From the cell containing the given text, extract its center point as [x, y] coordinate. 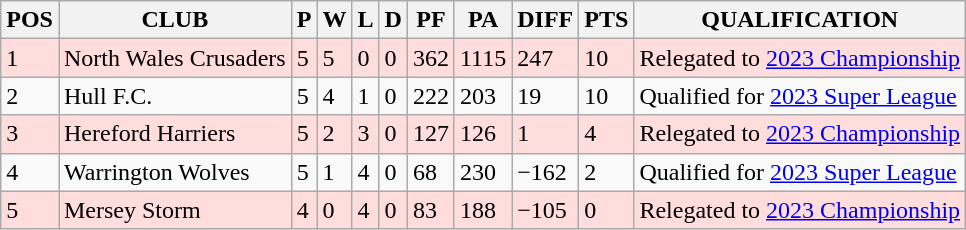
QUALIFICATION [800, 20]
−162 [546, 172]
222 [430, 96]
−105 [546, 210]
230 [482, 172]
188 [482, 210]
PTS [606, 20]
1115 [482, 58]
362 [430, 58]
203 [482, 96]
P [304, 20]
68 [430, 172]
Hull F.C. [174, 96]
247 [546, 58]
North Wales Crusaders [174, 58]
W [334, 20]
CLUB [174, 20]
Mersey Storm [174, 210]
PA [482, 20]
POS [30, 20]
Warrington Wolves [174, 172]
83 [430, 210]
19 [546, 96]
DIFF [546, 20]
126 [482, 134]
PF [430, 20]
L [366, 20]
127 [430, 134]
D [393, 20]
Hereford Harriers [174, 134]
